Determine the [X, Y] coordinate at the center of the cell enclosing the given text.  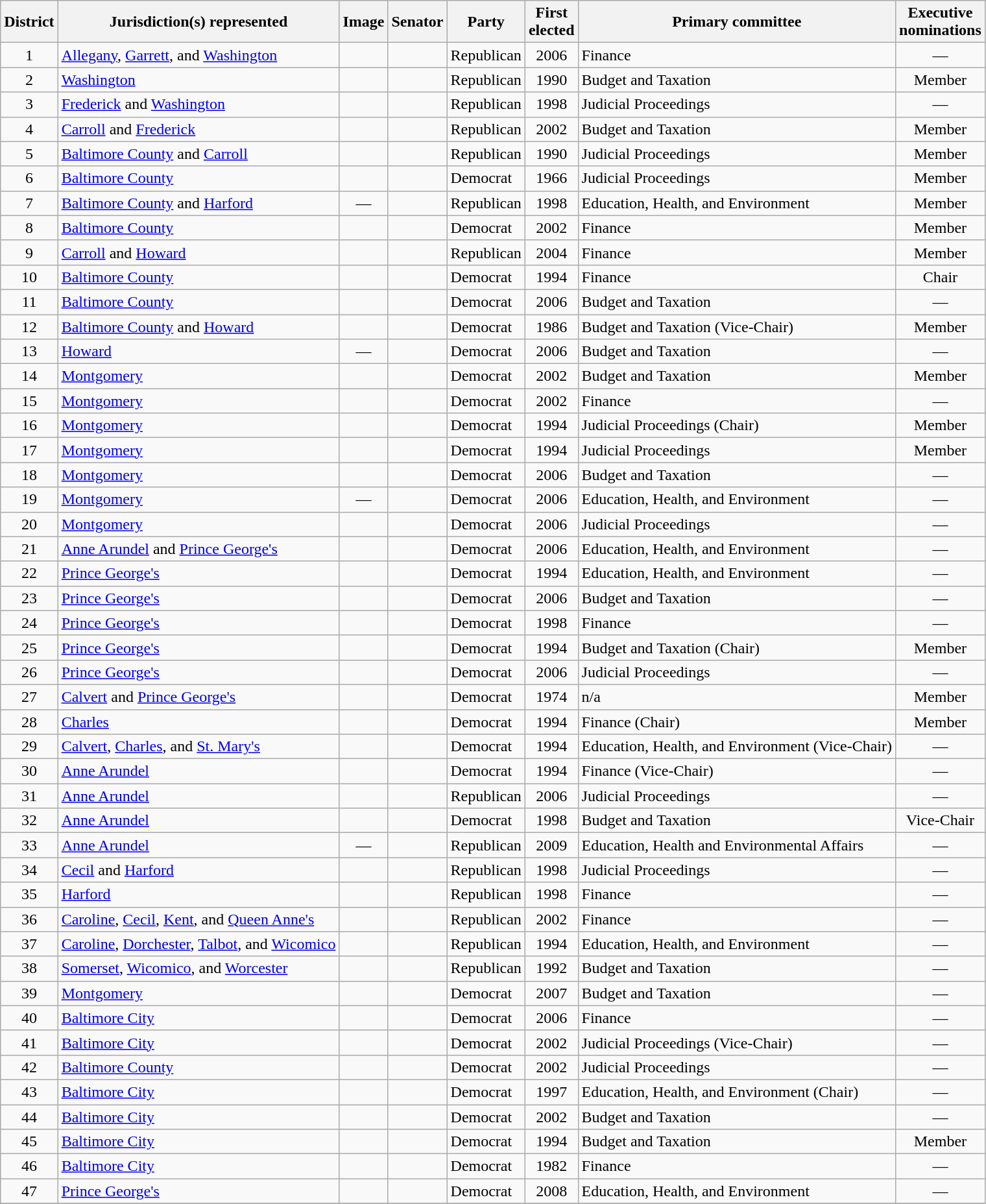
Finance (Vice-Chair) [737, 771]
21 [29, 549]
25 [29, 647]
Cecil and Harford [198, 870]
1992 [551, 969]
2 [29, 80]
Carroll and Frederick [198, 129]
14 [29, 376]
Budget and Taxation (Vice-Chair) [737, 326]
Senator [418, 22]
Chair [941, 277]
18 [29, 475]
16 [29, 426]
Harford [198, 895]
29 [29, 747]
5 [29, 154]
7 [29, 203]
39 [29, 993]
1966 [551, 178]
District [29, 22]
45 [29, 1142]
9 [29, 252]
Howard [198, 352]
Image [363, 22]
23 [29, 598]
Education, Health and Environmental Affairs [737, 845]
31 [29, 796]
33 [29, 845]
Vice-Chair [941, 821]
3 [29, 104]
27 [29, 697]
Caroline, Cecil, Kent, and Queen Anne's [198, 919]
Judicial Proceedings (Vice-Chair) [737, 1042]
10 [29, 277]
n/a [737, 697]
Judicial Proceedings (Chair) [737, 426]
Finance (Chair) [737, 722]
Budget and Taxation (Chair) [737, 647]
19 [29, 500]
28 [29, 722]
1974 [551, 697]
Baltimore County and Harford [198, 203]
Caroline, Dorchester, Talbot, and Wicomico [198, 944]
12 [29, 326]
Calvert and Prince George's [198, 697]
37 [29, 944]
11 [29, 302]
35 [29, 895]
22 [29, 573]
44 [29, 1116]
1986 [551, 326]
47 [29, 1191]
46 [29, 1166]
Calvert, Charles, and St. Mary's [198, 747]
41 [29, 1042]
2004 [551, 252]
Executivenominations [941, 22]
15 [29, 401]
Baltimore County and Carroll [198, 154]
1997 [551, 1092]
2008 [551, 1191]
Charles [198, 722]
34 [29, 870]
43 [29, 1092]
36 [29, 919]
1 [29, 55]
6 [29, 178]
20 [29, 524]
13 [29, 352]
17 [29, 450]
8 [29, 228]
1982 [551, 1166]
2009 [551, 845]
Education, Health, and Environment (Vice-Chair) [737, 747]
4 [29, 129]
26 [29, 672]
Party [486, 22]
Firstelected [551, 22]
Allegany, Garrett, and Washington [198, 55]
Carroll and Howard [198, 252]
2007 [551, 993]
38 [29, 969]
Somerset, Wicomico, and Worcester [198, 969]
32 [29, 821]
40 [29, 1018]
30 [29, 771]
Jurisdiction(s) represented [198, 22]
Primary committee [737, 22]
Frederick and Washington [198, 104]
Anne Arundel and Prince George's [198, 549]
42 [29, 1067]
Washington [198, 80]
Baltimore County and Howard [198, 326]
Education, Health, and Environment (Chair) [737, 1092]
24 [29, 623]
